From the cell containing the given text, extract its center point as [X, Y] coordinate. 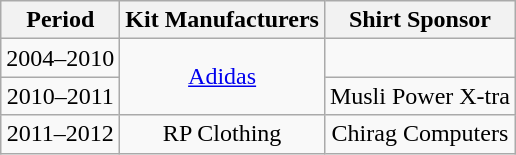
2004–2010 [60, 58]
Period [60, 20]
Kit Manufacturers [222, 20]
Adidas [222, 77]
Shirt Sponsor [420, 20]
RP Clothing [222, 134]
2011–2012 [60, 134]
2010–2011 [60, 96]
Musli Power X-tra [420, 96]
Chirag Computers [420, 134]
